Pinpoint the cell where the given text exists, returning its [X, Y] midpoint coordinate. 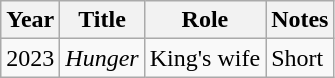
Year [30, 20]
2023 [30, 58]
Title [102, 20]
Short [300, 58]
King's wife [204, 58]
Notes [300, 20]
Hunger [102, 58]
Role [204, 20]
